Pinpoint the cell where the given text exists, returning its [X, Y] midpoint coordinate. 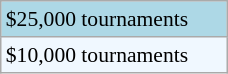
$25,000 tournaments [114, 19]
$10,000 tournaments [114, 55]
